Scan for the cell matching the given text and deliver its [X, Y] coordinate at center. 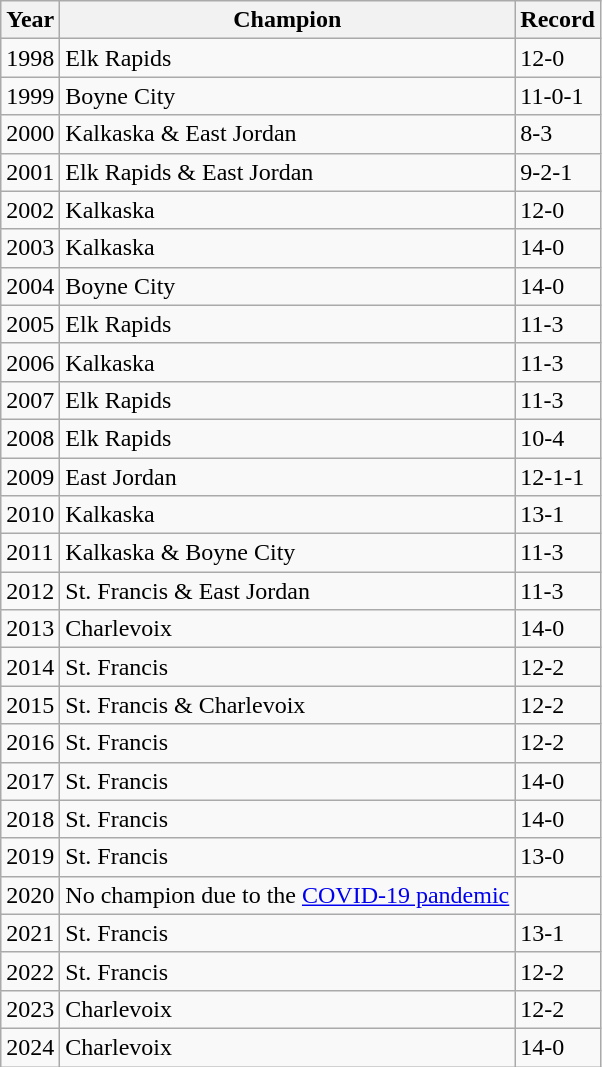
2014 [30, 667]
2016 [30, 743]
2011 [30, 553]
St. Francis & Charlevoix [288, 705]
2024 [30, 1047]
Kalkaska & East Jordan [288, 134]
East Jordan [288, 477]
2018 [30, 819]
8-3 [558, 134]
2000 [30, 134]
2021 [30, 933]
Year [30, 20]
11-0-1 [558, 96]
2007 [30, 400]
Champion [288, 20]
2017 [30, 781]
10-4 [558, 438]
1998 [30, 58]
Kalkaska & Boyne City [288, 553]
2023 [30, 1009]
2005 [30, 324]
2006 [30, 362]
9-2-1 [558, 172]
2002 [30, 210]
13-0 [558, 857]
Elk Rapids & East Jordan [288, 172]
2019 [30, 857]
2001 [30, 172]
No champion due to the COVID-19 pandemic [288, 895]
1999 [30, 96]
2003 [30, 248]
2010 [30, 515]
St. Francis & East Jordan [288, 591]
2004 [30, 286]
12-1-1 [558, 477]
2015 [30, 705]
Record [558, 20]
2009 [30, 477]
2008 [30, 438]
2012 [30, 591]
2013 [30, 629]
2022 [30, 971]
2020 [30, 895]
